Determine the (x, y) coordinate at the center of the cell enclosing the given text.  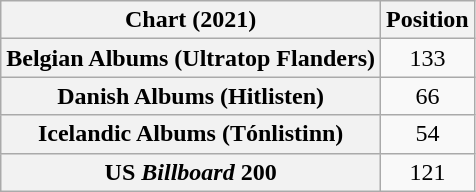
Position (428, 20)
Danish Albums (Hitlisten) (191, 96)
Belgian Albums (Ultratop Flanders) (191, 58)
US Billboard 200 (191, 172)
54 (428, 134)
Chart (2021) (191, 20)
Icelandic Albums (Tónlistinn) (191, 134)
133 (428, 58)
121 (428, 172)
66 (428, 96)
